Detect which cell encompasses the target text, then output its [x, y] center coordinate. 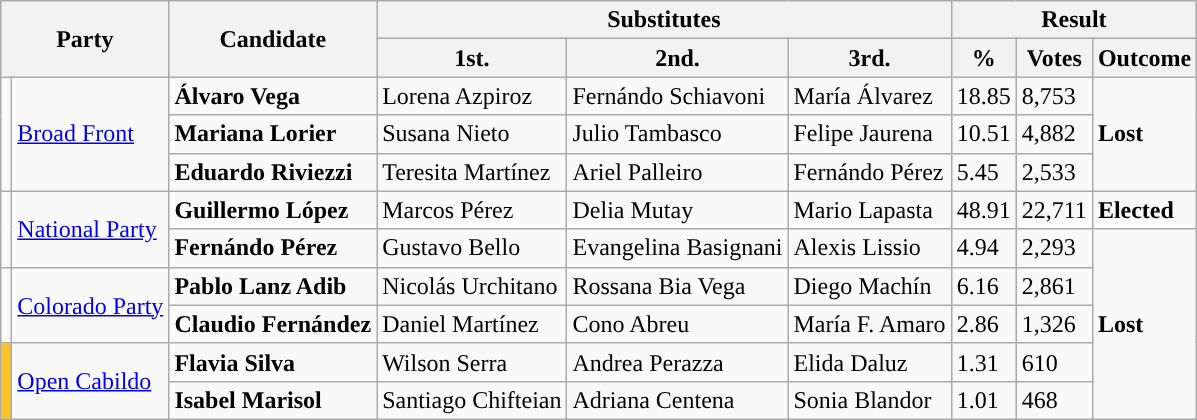
48.91 [984, 210]
Andrea Perazza [678, 362]
6.16 [984, 286]
1.01 [984, 400]
Candidate [273, 39]
Open Cabildo [90, 381]
610 [1054, 362]
Colorado Party [90, 305]
Evangelina Basignani [678, 248]
Delia Mutay [678, 210]
Eduardo Riviezzi [273, 172]
2,533 [1054, 172]
Alexis Lissio [870, 248]
1,326 [1054, 324]
Mario Lapasta [870, 210]
Marcos Pérez [472, 210]
1st. [472, 58]
10.51 [984, 134]
Claudio Fernández [273, 324]
Party [85, 39]
Votes [1054, 58]
5.45 [984, 172]
Broad Front [90, 134]
468 [1054, 400]
Nicolás Urchitano [472, 286]
Outcome [1144, 58]
María F. Amaro [870, 324]
% [984, 58]
Pablo Lanz Adib [273, 286]
2,861 [1054, 286]
4,882 [1054, 134]
1.31 [984, 362]
8,753 [1054, 96]
Mariana Lorier [273, 134]
2.86 [984, 324]
Result [1074, 20]
Sonia Blandor [870, 400]
Wilson Serra [472, 362]
Elida Daluz [870, 362]
Lorena Azpiroz [472, 96]
4.94 [984, 248]
Santiago Chifteian [472, 400]
Elected [1144, 210]
2,293 [1054, 248]
Fernándo Schiavoni [678, 96]
Flavia Silva [273, 362]
2nd. [678, 58]
National Party [90, 229]
3rd. [870, 58]
Susana Nieto [472, 134]
Julio Tambasco [678, 134]
Guillermo López [273, 210]
18.85 [984, 96]
Álvaro Vega [273, 96]
Gustavo Bello [472, 248]
Ariel Palleiro [678, 172]
Rossana Bia Vega [678, 286]
22,711 [1054, 210]
Daniel Martínez [472, 324]
Adriana Centena [678, 400]
Teresita Martínez [472, 172]
María Álvarez [870, 96]
Substitutes [664, 20]
Isabel Marisol [273, 400]
Felipe Jaurena [870, 134]
Diego Machín [870, 286]
Cono Abreu [678, 324]
